Extract the (X, Y) coordinate from the center of the cell holding the provided text.  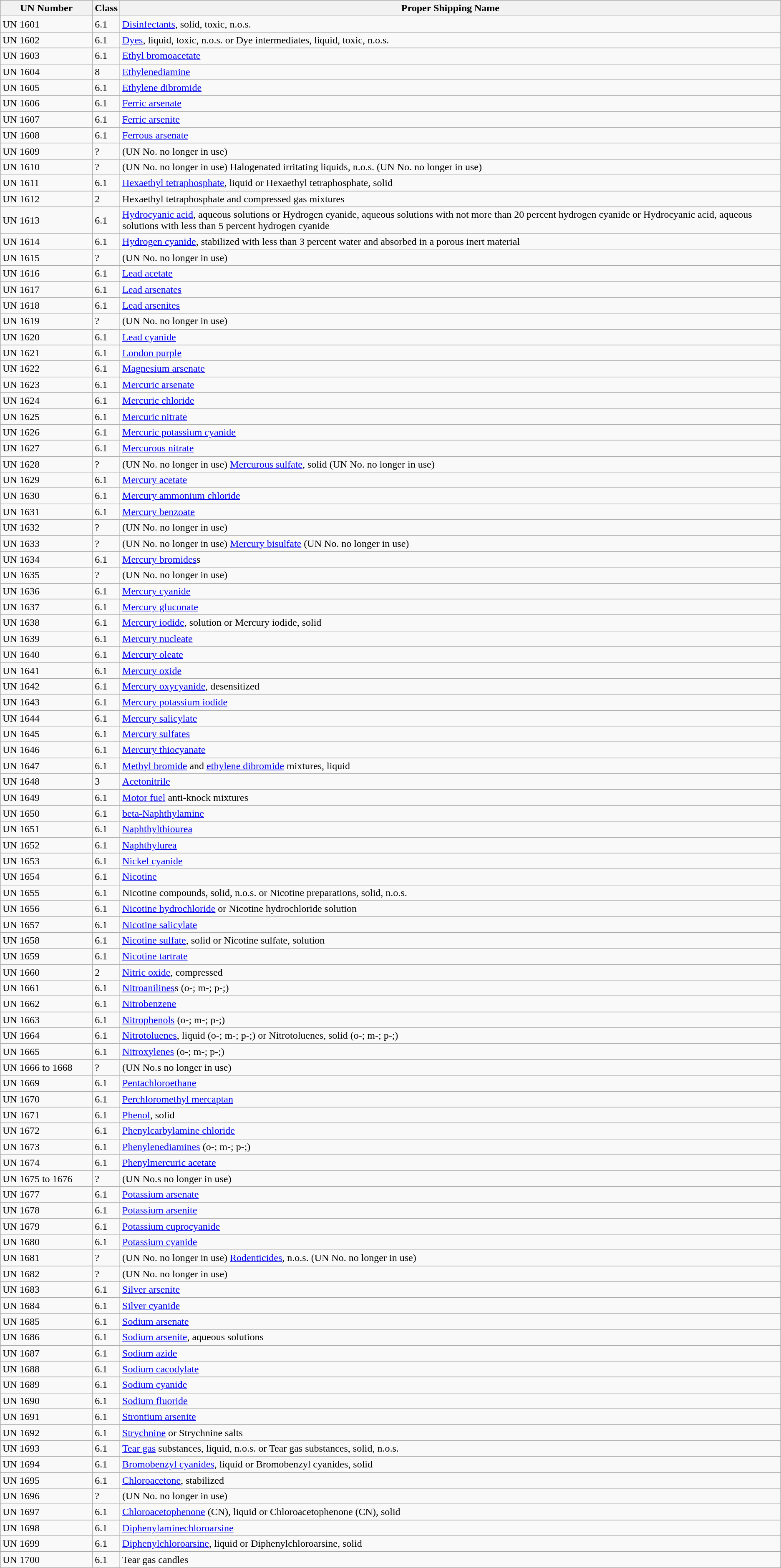
Phenylenediamines (o-; m-; p-;) (451, 1147)
UN 1624 (47, 400)
UN 1649 (47, 798)
UN 1630 (47, 496)
UN 1641 (47, 670)
UN 1678 (47, 1210)
(UN No. no longer in use) Mercurous sulfate, solid (UN No. no longer in use) (451, 464)
UN 1671 (47, 1115)
UN 1607 (47, 119)
UN 1683 (47, 1290)
Disinfectants, solid, toxic, n.o.s. (451, 24)
Mercury bromidess (451, 559)
Hexaethyl tetraphosphate and compressed gas mixtures (451, 199)
UN 1691 (47, 1417)
UN 1647 (47, 766)
UN 1618 (47, 305)
UN 1658 (47, 940)
Ferrous arsenate (451, 135)
Bromobenzyl cyanides, liquid or Bromobenzyl cyanides, solid (451, 1464)
UN 1653 (47, 861)
UN 1674 (47, 1163)
Nitrotoluenes, liquid (o-; m-; p-;) or Nitrotoluenes, solid (o-; m-; p-;) (451, 1036)
(UN No. no longer in use) Rodenticides, n.o.s. (UN No. no longer in use) (451, 1258)
Sodium arsenite, aqueous solutions (451, 1337)
Ethyl bromoacetate (451, 56)
UN 1698 (47, 1528)
Sodium arsenate (451, 1321)
UN 1646 (47, 750)
Potassium arsenite (451, 1210)
Mercury acetate (451, 480)
UN 1675 to 1676 (47, 1178)
8 (106, 72)
UN 1651 (47, 829)
Diphenylaminechloroarsine (451, 1528)
Mercury salicylate (451, 718)
Mercury nucleate (451, 639)
Dyes, liquid, toxic, n.o.s. or Dye intermediates, liquid, toxic, n.o.s. (451, 40)
UN 1643 (47, 702)
UN 1626 (47, 432)
UN 1664 (47, 1036)
UN 1612 (47, 199)
(UN No. no longer in use) Halogenated irritating liquids, n.o.s. (UN No. no longer in use) (451, 167)
UN 1639 (47, 639)
UN 1688 (47, 1369)
Lead cyanide (451, 337)
Silver cyanide (451, 1306)
Ethylene dibromide (451, 88)
Naphthylthiourea (451, 829)
Strontium arsenite (451, 1417)
Potassium arsenate (451, 1194)
Hexaethyl tetraphosphate, liquid or Hexaethyl tetraphosphate, solid (451, 183)
Nicotine salicylate (451, 924)
Ferric arsenate (451, 103)
UN 1686 (47, 1337)
UN 1672 (47, 1131)
UN 1616 (47, 274)
UN 1613 (47, 220)
Potassium cuprocyanide (451, 1226)
UN 1694 (47, 1464)
UN 1665 (47, 1052)
UN 1645 (47, 734)
Perchloromethyl mercaptan (451, 1099)
Mercuric nitrate (451, 416)
Mercury oxide (451, 670)
UN 1619 (47, 321)
UN 1602 (47, 40)
UN 1610 (47, 167)
Class (106, 8)
Naphthylurea (451, 845)
Mercury iodide, solution or Mercury iodide, solid (451, 623)
Ferric arsenite (451, 119)
Nitrobenzene (451, 1004)
Mercuric arsenate (451, 385)
Phenylmercuric acetate (451, 1163)
UN 1700 (47, 1560)
Chloroacetophenone (CN), liquid or Chloroacetophenone (CN), solid (451, 1512)
UN 1677 (47, 1194)
UN 1631 (47, 512)
Potassium cyanide (451, 1242)
Strychnine or Strychnine salts (451, 1432)
Nicotine tartrate (451, 956)
Tear gas substances, liquid, n.o.s. or Tear gas substances, solid, n.o.s. (451, 1448)
UN 1640 (47, 654)
UN 1657 (47, 924)
UN 1632 (47, 528)
Nicotine (451, 877)
London purple (451, 353)
UN 1627 (47, 448)
Mercury oxycyanide, desensitized (451, 686)
UN 1654 (47, 877)
UN 1662 (47, 1004)
UN 1680 (47, 1242)
UN 1679 (47, 1226)
UN 1623 (47, 385)
UN 1629 (47, 480)
Mercury thiocyanate (451, 750)
Nickel cyanide (451, 861)
Motor fuel anti-knock mixtures (451, 798)
UN 1682 (47, 1274)
Nitric oxide, compressed (451, 972)
UN 1650 (47, 813)
UN 1648 (47, 782)
Mercury ammonium chloride (451, 496)
UN 1696 (47, 1496)
UN 1673 (47, 1147)
Lead arsenates (451, 289)
UN 1633 (47, 544)
UN 1656 (47, 909)
UN 1637 (47, 607)
UN 1661 (47, 988)
UN 1604 (47, 72)
UN 1693 (47, 1448)
UN 1601 (47, 24)
Sodium azide (451, 1353)
UN 1655 (47, 893)
UN 1670 (47, 1099)
UN 1605 (47, 88)
Ethylenediamine (451, 72)
Lead arsenites (451, 305)
UN 1659 (47, 956)
Magnesium arsenate (451, 369)
Nicotine compounds, solid, n.o.s. or Nicotine preparations, solid, n.o.s. (451, 893)
UN 1625 (47, 416)
Sodium cacodylate (451, 1369)
UN 1663 (47, 1020)
Nitroaniliness (o-; m-; p-;) (451, 988)
Lead acetate (451, 274)
UN 1606 (47, 103)
Proper Shipping Name (451, 8)
UN 1622 (47, 369)
Mercury benzoate (451, 512)
UN 1634 (47, 559)
3 (106, 782)
UN 1681 (47, 1258)
Phenylcarbylamine chloride (451, 1131)
Mercuric potassium cyanide (451, 432)
Pentachloroethane (451, 1083)
UN 1644 (47, 718)
UN 1697 (47, 1512)
Sodium fluoride (451, 1401)
UN 1615 (47, 258)
Mercuric chloride (451, 400)
UN Number (47, 8)
Mercury oleate (451, 654)
UN 1603 (47, 56)
Phenol, solid (451, 1115)
Mercurous nitrate (451, 448)
Diphenylchloroarsine, liquid or Diphenylchloroarsine, solid (451, 1544)
Silver arsenite (451, 1290)
UN 1690 (47, 1401)
Methyl bromide and ethylene dibromide mixtures, liquid (451, 766)
UN 1608 (47, 135)
UN 1621 (47, 353)
UN 1614 (47, 242)
UN 1609 (47, 151)
Mercury cyanide (451, 591)
UN 1611 (47, 183)
UN 1638 (47, 623)
UN 1692 (47, 1432)
UN 1635 (47, 575)
Mercury sulfates (451, 734)
(UN No. no longer in use) Mercury bisulfate (UN No. no longer in use) (451, 544)
UN 1689 (47, 1385)
UN 1684 (47, 1306)
UN 1687 (47, 1353)
beta-Naphthylamine (451, 813)
UN 1628 (47, 464)
Mercury gluconate (451, 607)
UN 1636 (47, 591)
UN 1652 (47, 845)
Tear gas candles (451, 1560)
Nitroxylenes (o-; m-; p-;) (451, 1052)
Nitrophenols (o-; m-; p-;) (451, 1020)
Chloroacetone, stabilized (451, 1480)
UN 1666 to 1668 (47, 1067)
UN 1685 (47, 1321)
Nicotine hydrochloride or Nicotine hydrochloride solution (451, 909)
Hydrogen cyanide, stabilized with less than 3 percent water and absorbed in a porous inert material (451, 242)
Sodium cyanide (451, 1385)
Mercury potassium iodide (451, 702)
UN 1620 (47, 337)
UN 1642 (47, 686)
UN 1669 (47, 1083)
UN 1660 (47, 972)
UN 1617 (47, 289)
UN 1699 (47, 1544)
UN 1695 (47, 1480)
Acetonitrile (451, 782)
Nicotine sulfate, solid or Nicotine sulfate, solution (451, 940)
